Output the [x, y] coordinate of the center of the cell containing the given text.  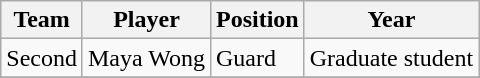
Team [42, 20]
Maya Wong [146, 58]
Second [42, 58]
Graduate student [391, 58]
Player [146, 20]
Guard [257, 58]
Year [391, 20]
Position [257, 20]
